Output the (X, Y) coordinate of the center of the cell containing the given text.  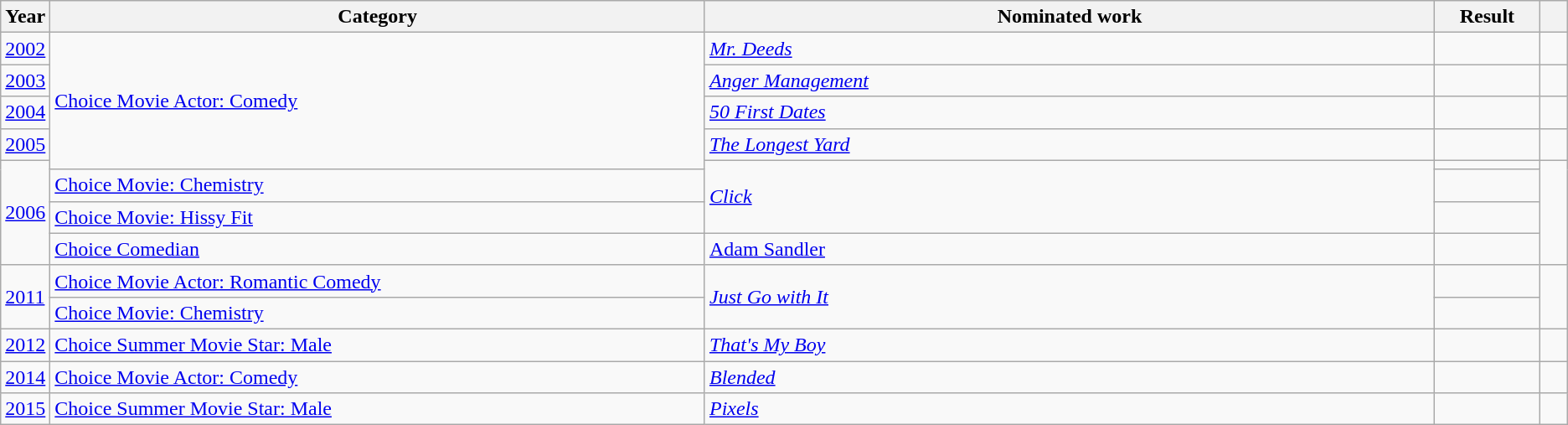
2011 (25, 297)
Category (378, 17)
That's My Boy (1069, 345)
Result (1487, 17)
2015 (25, 409)
2005 (25, 144)
2003 (25, 80)
2004 (25, 112)
Adam Sandler (1069, 249)
Mr. Deeds (1069, 49)
2014 (25, 376)
The Longest Yard (1069, 144)
Click (1069, 196)
2002 (25, 49)
Anger Management (1069, 80)
Year (25, 17)
Choice Movie: Hissy Fit (378, 217)
Nominated work (1069, 17)
Just Go with It (1069, 297)
Blended (1069, 376)
2006 (25, 213)
Pixels (1069, 409)
Choice Movie Actor: Romantic Comedy (378, 281)
50 First Dates (1069, 112)
Choice Comedian (378, 249)
2012 (25, 345)
